Provide the (x, y) coordinate of the cell's center where the given text is located.  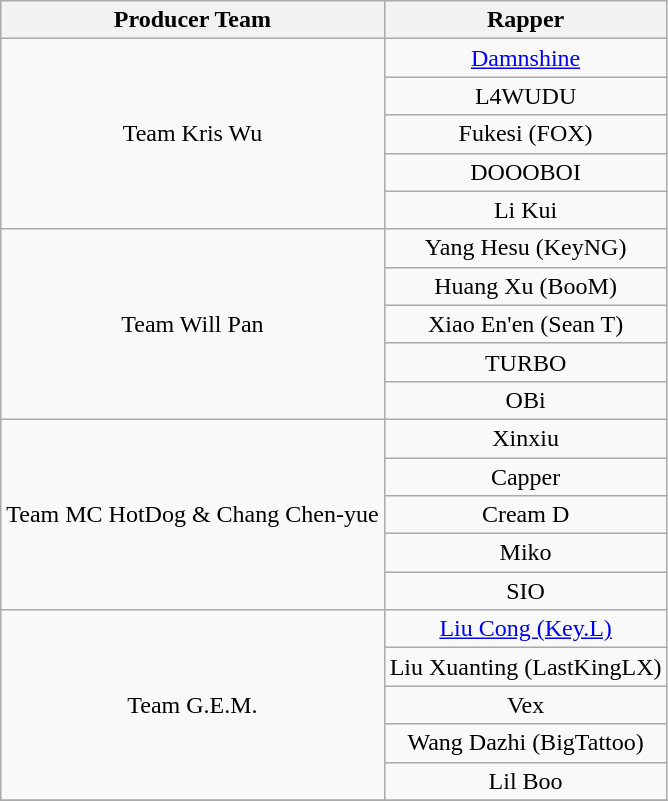
SIO (526, 591)
Fukesi (FOX) (526, 134)
Liu Cong (Key.L) (526, 629)
Producer Team (192, 20)
Li Kui (526, 210)
L4WUDU (526, 96)
Team MC HotDog & Chang Chen-yue (192, 514)
OBi (526, 400)
Team Kris Wu (192, 134)
Yang Hesu (KeyNG) (526, 248)
Rapper (526, 20)
Damnshine (526, 58)
Capper (526, 477)
Miko (526, 553)
Xinxiu (526, 438)
Cream D (526, 515)
Lil Boo (526, 781)
Wang Dazhi (BigTattoo) (526, 743)
TURBO (526, 362)
DOOOBOI (526, 172)
Vex (526, 705)
Liu Xuanting (LastKingLX) (526, 667)
Team Will Pan (192, 324)
Team G.E.M. (192, 705)
Huang Xu (BooM) (526, 286)
Xiao En'en (Sean T) (526, 324)
